Search for the cell housing the specified text and yield its (x, y) center coordinate. 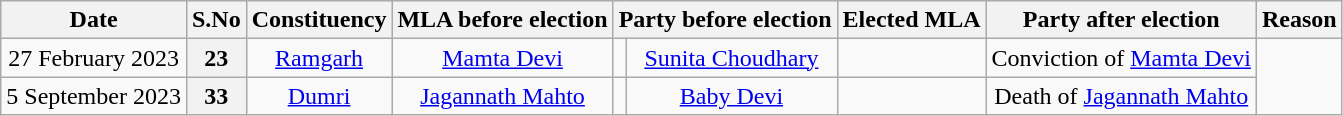
Sunita Choudhary (732, 58)
Mamta Devi (502, 58)
Death of Jagannath Mahto (1121, 96)
Elected MLA (912, 20)
Constituency (319, 20)
23 (216, 58)
Jagannath Mahto (502, 96)
Dumri (319, 96)
MLA before election (502, 20)
Conviction of Mamta Devi (1121, 58)
5 September 2023 (94, 96)
33 (216, 96)
Baby Devi (732, 96)
Ramgarh (319, 58)
Date (94, 20)
S.No (216, 20)
27 February 2023 (94, 58)
Party after election (1121, 20)
Party before election (725, 20)
Reason (1299, 20)
